Detect which cell encompasses the target text, then output its [X, Y] center coordinate. 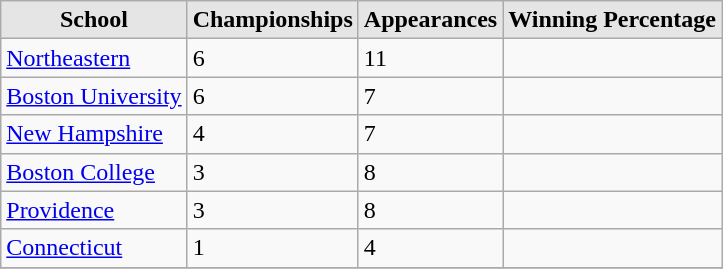
Winning Percentage [612, 20]
New Hampshire [94, 134]
Northeastern [94, 58]
Championships [272, 20]
Connecticut [94, 248]
1 [272, 248]
Appearances [430, 20]
Providence [94, 210]
Boston University [94, 96]
Boston College [94, 172]
School [94, 20]
11 [430, 58]
